Scan for the cell matching the given text and deliver its [x, y] coordinate at center. 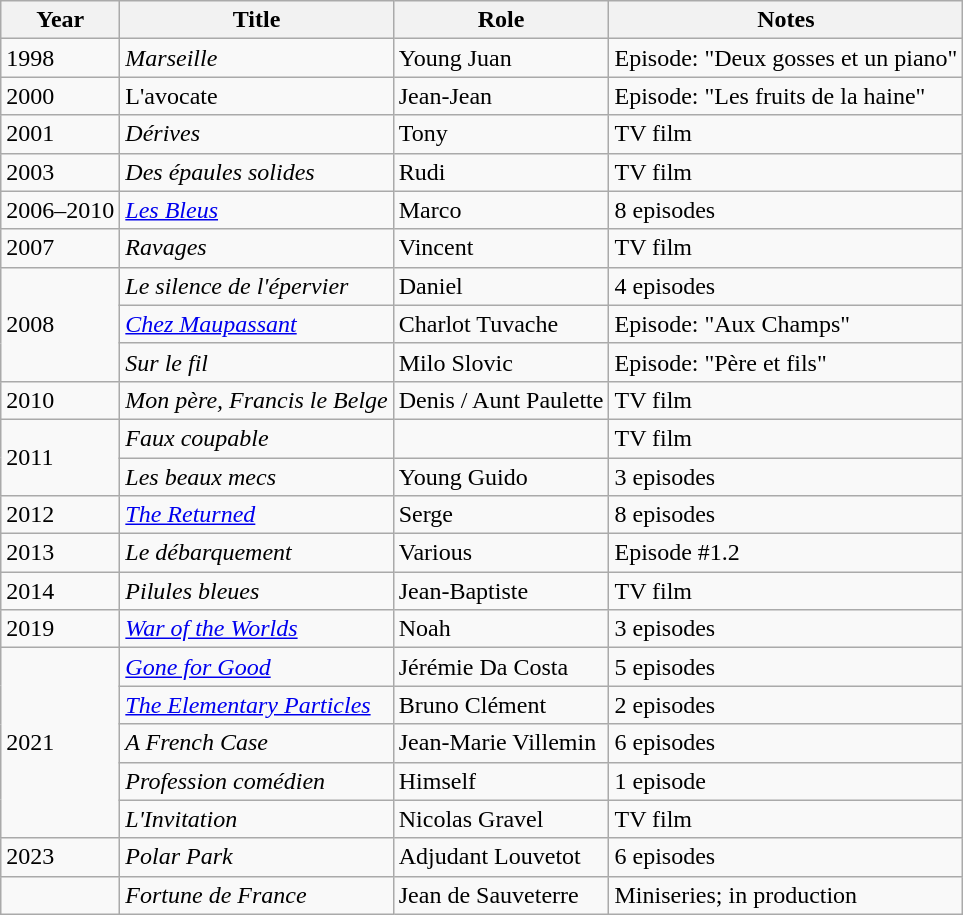
Tony [501, 134]
Profession comédien [256, 781]
2008 [60, 324]
Ravages [256, 248]
Denis / Aunt Paulette [501, 400]
Episode #1.2 [786, 553]
Pilules bleues [256, 591]
2011 [60, 457]
Dérives [256, 134]
1 episode [786, 781]
2013 [60, 553]
Jean de Sauveterre [501, 895]
Polar Park [256, 857]
2000 [60, 96]
2007 [60, 248]
Adjudant Louvetot [501, 857]
Notes [786, 20]
Episode: "Les fruits de la haine" [786, 96]
Young Juan [501, 58]
Marco [501, 210]
Miniseries; in production [786, 895]
2012 [60, 515]
A French Case [256, 743]
Mon père, Francis le Belge [256, 400]
2021 [60, 743]
Bruno Clément [501, 705]
Gone for Good [256, 667]
Himself [501, 781]
2014 [60, 591]
Chez Maupassant [256, 324]
The Returned [256, 515]
Jean-Marie Villemin [501, 743]
5 episodes [786, 667]
Episode: "Aux Champs" [786, 324]
Les Bleus [256, 210]
2003 [60, 172]
Fortune de France [256, 895]
Le silence de l'épervier [256, 286]
Nicolas Gravel [501, 819]
Les beaux mecs [256, 477]
Marseille [256, 58]
Serge [501, 515]
War of the Worlds [256, 629]
Jean-Baptiste [501, 591]
2 episodes [786, 705]
Vincent [501, 248]
2001 [60, 134]
L'avocate [256, 96]
Jean-Jean [501, 96]
Noah [501, 629]
2010 [60, 400]
Young Guido [501, 477]
Title [256, 20]
Role [501, 20]
Episode: "Deux gosses et un piano" [786, 58]
Charlot Tuvache [501, 324]
4 episodes [786, 286]
2006–2010 [60, 210]
The Elementary Particles [256, 705]
Episode: "Père et fils" [786, 362]
Le débarquement [256, 553]
Faux coupable [256, 438]
Various [501, 553]
Year [60, 20]
Jérémie Da Costa [501, 667]
2019 [60, 629]
Sur le fil [256, 362]
1998 [60, 58]
Rudi [501, 172]
2023 [60, 857]
Daniel [501, 286]
Milo Slovic [501, 362]
Des épaules solides [256, 172]
L'Invitation [256, 819]
